Output the (X, Y) coordinate of the center of the cell containing the given text.  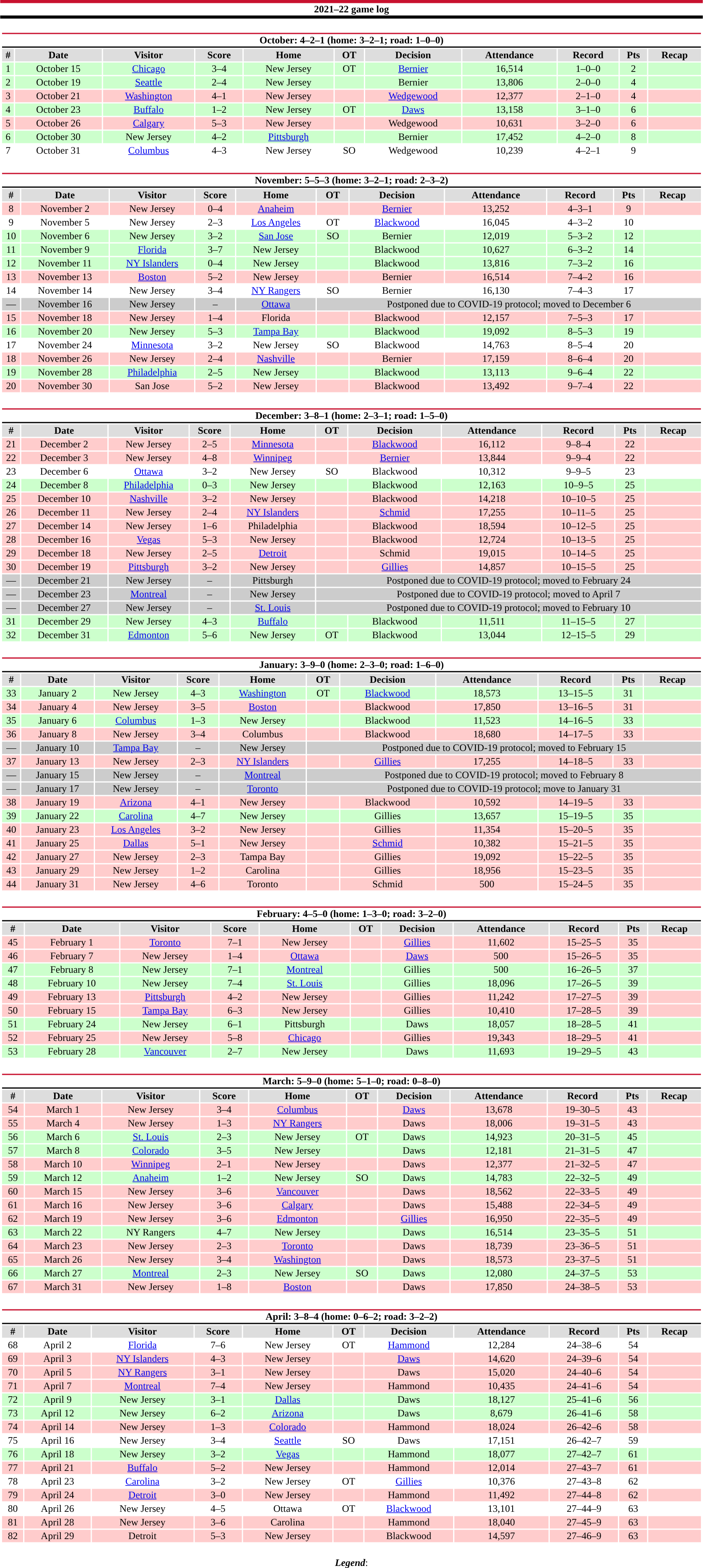
1–8 (224, 1287)
78 (12, 1482)
80 (12, 1509)
24–41–6 (584, 1386)
27–46–9 (584, 1536)
December 3 (64, 458)
18,594 (492, 526)
Postponed due to COVID-19 protocol; moved to December 6 (509, 304)
7–6 (218, 1345)
2–1–0 (588, 96)
18,057 (501, 1024)
7–3–2 (580, 263)
Postponed due to COVID-19 protocol; moved to February 15 (504, 748)
17,151 (501, 1440)
30 (11, 567)
January 17 (57, 789)
17,159 (496, 359)
11,354 (487, 830)
April 7 (58, 1386)
February 15 (72, 1011)
15–23–5 (576, 870)
19,015 (492, 553)
11,492 (501, 1495)
10,631 (509, 124)
9–8–4 (578, 444)
24–40–6 (584, 1373)
24–38–6 (584, 1345)
March 6 (63, 1137)
3–7 (216, 250)
April 9 (58, 1400)
73 (12, 1413)
February 7 (72, 956)
3 (8, 96)
15,488 (499, 1205)
27–42–7 (584, 1454)
February 10 (72, 984)
October 21 (59, 96)
74 (12, 1427)
8–5–4 (580, 345)
January 10 (57, 748)
23–36–5 (582, 1246)
14,620 (501, 1359)
21–31–5 (582, 1150)
11,602 (501, 942)
7–4–2 (580, 277)
4–3–1 (580, 209)
February 25 (72, 1038)
October: 4–2–1 (home: 3–2–1; road: 1–0–0) (351, 40)
10,435 (501, 1386)
21 (11, 444)
Postponed due to COVID-19 protocol; moved to February 24 (509, 580)
November 24 (65, 345)
0–3 (210, 485)
April 21 (58, 1468)
4–8 (210, 458)
December 8 (64, 485)
5–8 (235, 1038)
18–28–5 (584, 1024)
11–15–5 (578, 622)
March 4 (63, 1123)
14–18–5 (576, 761)
15–25–5 (584, 942)
15–26–5 (584, 956)
October 23 (59, 109)
12–15–5 (578, 635)
November 26 (65, 359)
16,045 (496, 223)
12,157 (496, 318)
27–45–9 (584, 1522)
34 (11, 707)
27–44–8 (584, 1495)
March 10 (63, 1164)
15–19–5 (576, 816)
March 26 (63, 1259)
76 (12, 1454)
14,218 (492, 499)
15–22–5 (576, 857)
18–29–5 (584, 1038)
1–6 (210, 526)
77 (12, 1468)
18,024 (501, 1427)
December 18 (64, 553)
10,376 (501, 1482)
March 12 (63, 1178)
71 (12, 1386)
17–28–5 (584, 1011)
April 12 (58, 1413)
60 (13, 1192)
18,127 (501, 1400)
40 (11, 830)
65 (13, 1259)
18,956 (487, 870)
April 18 (58, 1454)
10,592 (487, 803)
10,382 (487, 843)
6–1 (235, 1024)
7 (8, 151)
10,627 (496, 250)
10–11–5 (578, 513)
December 23 (64, 594)
1 (8, 69)
January 8 (57, 734)
February 8 (72, 969)
13,158 (509, 109)
November 9 (65, 250)
12,019 (496, 236)
10–12–5 (578, 526)
69 (12, 1359)
12,724 (492, 540)
January 6 (57, 721)
25–41–6 (584, 1400)
January 27 (57, 857)
November 20 (65, 332)
Postponed due to COVID-19 protocol; move to January 31 (504, 789)
82 (12, 1536)
10–9–5 (578, 485)
March 22 (63, 1232)
December 19 (64, 567)
19–31–5 (582, 1123)
January 13 (57, 761)
14–16–5 (576, 721)
81 (12, 1522)
12,080 (499, 1273)
19–30–5 (582, 1110)
Postponed due to COVID-19 protocol; moved to April 7 (509, 594)
14,783 (499, 1178)
13,492 (496, 386)
64 (13, 1246)
10,410 (501, 1011)
November: 5–5–3 (home: 3–2–1; road: 2–3–2) (351, 180)
2–1 (224, 1164)
75 (12, 1440)
23–35–5 (582, 1232)
10–10–5 (578, 499)
14–17–5 (576, 734)
January 4 (57, 707)
11,693 (501, 1051)
26–42–7 (584, 1440)
13 (11, 277)
70 (12, 1373)
79 (12, 1495)
February 28 (72, 1051)
6–3 (235, 1011)
13,044 (492, 635)
27–43–7 (584, 1468)
67 (13, 1287)
24–38–5 (582, 1287)
December 10 (64, 499)
22–32–5 (582, 1178)
November 13 (65, 277)
46 (12, 956)
23–37–5 (582, 1259)
January 15 (57, 775)
November 14 (65, 290)
February 13 (72, 997)
October 31 (59, 151)
27–44–9 (584, 1509)
9–7–4 (580, 386)
15,020 (501, 1373)
January 25 (57, 843)
42 (11, 857)
16–26–5 (584, 969)
12,181 (499, 1150)
March 8 (63, 1150)
13,816 (496, 263)
April 2 (58, 1345)
5–1 (198, 843)
18 (11, 359)
36 (11, 734)
48 (12, 984)
50 (12, 1011)
6–3–2 (580, 250)
November 6 (65, 236)
March 27 (63, 1273)
January 29 (57, 870)
2021–22 game log (351, 9)
December 16 (64, 540)
12,163 (492, 485)
2–7 (235, 1051)
4–3–2 (580, 223)
December 31 (64, 635)
44 (11, 884)
4–2–0 (588, 137)
5–6 (210, 635)
January 2 (57, 694)
16,112 (492, 444)
27–43–8 (584, 1482)
3–2–0 (588, 124)
December 29 (64, 622)
2–0–0 (588, 82)
66 (13, 1273)
14,923 (499, 1137)
10,312 (492, 471)
8–6–4 (580, 359)
November 5 (65, 223)
Postponed due to COVID-19 protocol; moved to February 8 (504, 775)
11,511 (492, 622)
22–34–5 (582, 1205)
13–16–5 (576, 707)
19–29–5 (584, 1051)
22–33–5 (582, 1192)
October 30 (59, 137)
February 1 (72, 942)
November 16 (65, 304)
11,242 (501, 997)
38 (11, 803)
March 1 (63, 1110)
11,523 (487, 721)
16,950 (499, 1219)
November 18 (65, 318)
6–2 (218, 1413)
5 (8, 124)
12,284 (501, 1345)
26–41–6 (584, 1413)
5–3–2 (580, 236)
April 3 (58, 1359)
18,739 (499, 1246)
17–27–5 (584, 997)
18,077 (501, 1454)
November 28 (65, 372)
March 31 (63, 1287)
10–13–5 (578, 540)
November 11 (65, 263)
December 27 (64, 608)
19,343 (501, 1038)
March 16 (63, 1205)
October 19 (59, 82)
April 16 (58, 1440)
March: 5–9–0 (home: 5–1–0; road: 0–8–0) (351, 1081)
January 22 (57, 816)
December 6 (64, 471)
13–15–5 (576, 694)
13,101 (501, 1509)
April 23 (58, 1482)
18,040 (501, 1522)
April 24 (58, 1495)
February 24 (72, 1024)
15 (11, 318)
March 19 (63, 1219)
32 (11, 635)
57 (13, 1150)
April 14 (58, 1427)
13,806 (509, 82)
24–37–5 (582, 1273)
March 23 (63, 1246)
17,452 (509, 137)
January 23 (57, 830)
21–32–5 (582, 1164)
April: 3–8–4 (home: 0–6–2; road: 3–2–2) (351, 1317)
April 29 (58, 1536)
7–5–3 (580, 318)
3–0 (218, 1495)
January 19 (57, 803)
8,679 (501, 1413)
3–1–0 (588, 109)
72 (12, 1400)
10–14–5 (578, 553)
16,130 (496, 290)
Postponed due to COVID-19 protocol; moved to February 10 (509, 608)
28 (11, 540)
20–31–5 (582, 1137)
13,657 (487, 816)
14,763 (496, 345)
March 15 (63, 1192)
15–20–5 (576, 830)
October 26 (59, 124)
17–26–5 (584, 984)
52 (12, 1038)
December: 3–8–1 (home: 2–3–1; road: 1–5–0) (351, 416)
18,096 (501, 984)
14,857 (492, 567)
February: 4–5–0 (home: 1–3–0; road: 3–2–0) (351, 914)
14,597 (501, 1536)
18,680 (487, 734)
68 (12, 1345)
November 2 (65, 209)
26–42–6 (584, 1427)
13,252 (496, 209)
1–0–0 (588, 69)
12,014 (501, 1468)
22–35–5 (582, 1219)
4–5 (218, 1509)
9–9–5 (578, 471)
April 26 (58, 1509)
15–21–5 (576, 843)
October 15 (59, 69)
8–5–3 (580, 332)
15–24–5 (576, 884)
55 (13, 1123)
26 (11, 513)
9–9–4 (578, 458)
December 21 (64, 580)
24 (11, 485)
April 5 (58, 1373)
13,678 (499, 1110)
10,239 (509, 151)
14–19–5 (576, 803)
13,113 (496, 372)
December 2 (64, 444)
4–6 (198, 884)
January 31 (57, 884)
10–15–5 (578, 567)
18,006 (499, 1123)
4–2–1 (588, 151)
11 (11, 250)
November 30 (65, 386)
9–6–4 (580, 372)
December 14 (64, 526)
18,562 (499, 1192)
7–4–3 (580, 290)
January: 3–9–0 (home: 2–3–0; road: 1–6–0) (351, 665)
13,844 (492, 458)
December 11 (64, 513)
April 28 (58, 1522)
24–39–6 (584, 1359)
